Output the [x, y] coordinate of the center of the cell containing the given text.  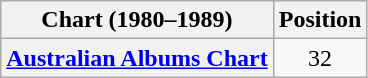
Australian Albums Chart [137, 58]
Chart (1980–1989) [137, 20]
Position [320, 20]
32 [320, 58]
